From the cell containing the given text, extract its center point as (X, Y) coordinate. 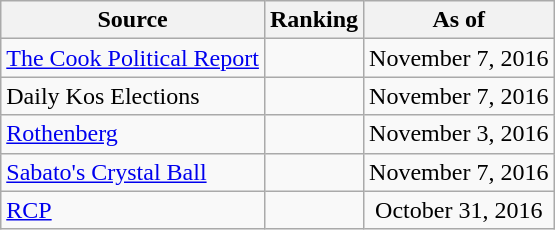
Ranking (314, 20)
RCP (133, 210)
Source (133, 20)
Daily Kos Elections (133, 96)
As of (459, 20)
October 31, 2016 (459, 210)
Rothenberg (133, 134)
Sabato's Crystal Ball (133, 172)
November 3, 2016 (459, 134)
The Cook Political Report (133, 58)
